For the text-containing cell, return its midpoint in [x, y] coordinate format. 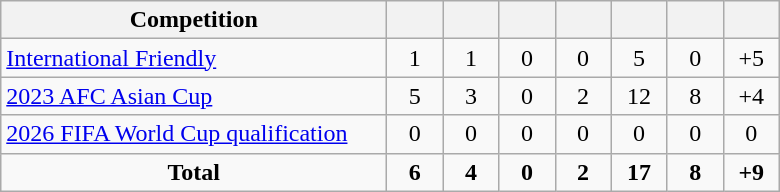
+9 [751, 172]
Total [194, 172]
6 [415, 172]
2023 AFC Asian Cup [194, 96]
+4 [751, 96]
12 [639, 96]
Competition [194, 20]
3 [471, 96]
2026 FIFA World Cup qualification [194, 134]
International Friendly [194, 58]
17 [639, 172]
+5 [751, 58]
4 [471, 172]
